From the cell containing the given text, extract its center point as (X, Y) coordinate. 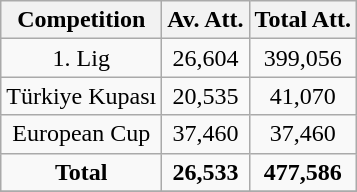
20,535 (206, 96)
399,056 (303, 58)
Total (82, 172)
European Cup (82, 134)
26,604 (206, 58)
41,070 (303, 96)
1. Lig (82, 58)
Av. Att. (206, 20)
Total Att. (303, 20)
477,586 (303, 172)
26,533 (206, 172)
Türkiye Kupası (82, 96)
Competition (82, 20)
